Provide the [X, Y] coordinate of the cell's center where the given text is located.  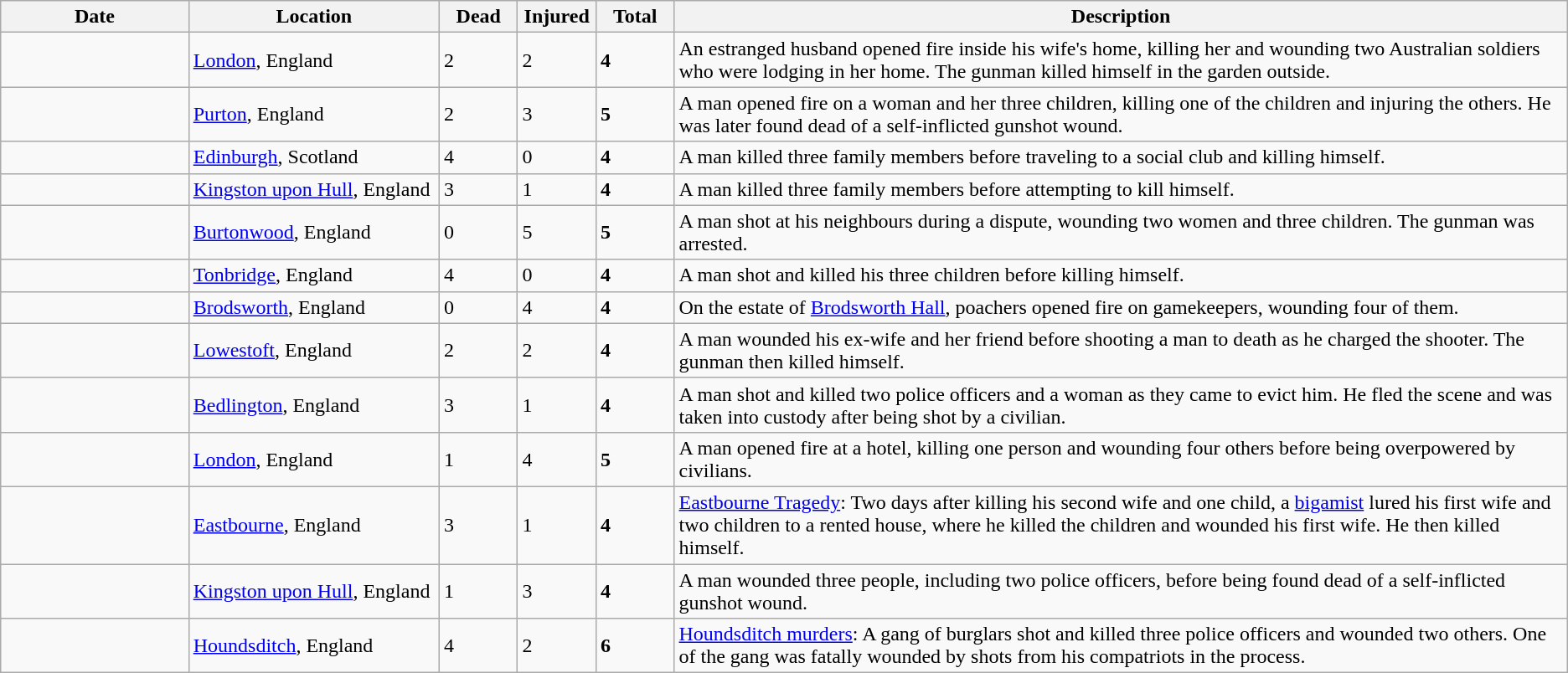
Dead [478, 17]
Purton, England [313, 114]
Description [1121, 17]
Burtonwood, England [313, 233]
Lowestoft, England [313, 350]
Injured [557, 17]
6 [635, 646]
On the estate of Brodsworth Hall, poachers opened fire on gamekeepers, wounding four of them. [1121, 307]
Location [313, 17]
Eastbourne, England [313, 525]
A man wounded his ex-wife and her friend before shooting a man to death as he charged the shooter. The gunman then killed himself. [1121, 350]
Date [95, 17]
Bedlington, England [313, 405]
A man wounded three people, including two police officers, before being found dead of a self-inflicted gunshot wound. [1121, 591]
A man opened fire at a hotel, killing one person and wounding four others before being overpowered by civilians. [1121, 459]
Edinburgh, Scotland [313, 157]
A man shot and killed his three children before killing himself. [1121, 275]
Brodsworth, England [313, 307]
A man shot at his neighbours during a dispute, wounding two women and three children. The gunman was arrested. [1121, 233]
Tonbridge, England [313, 275]
A man killed three family members before attempting to kill himself. [1121, 189]
Total [635, 17]
Houndsditch, England [313, 646]
A man killed three family members before traveling to a social club and killing himself. [1121, 157]
